Find where the given text appears and provide that cell's center as (x, y) coordinate. 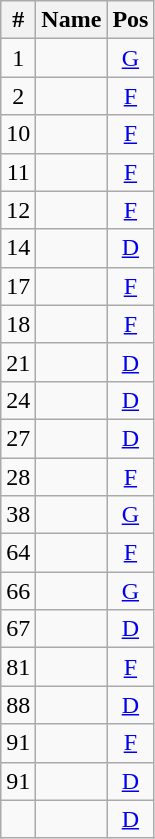
21 (18, 362)
38 (18, 515)
10 (18, 134)
28 (18, 477)
67 (18, 629)
Pos (130, 20)
66 (18, 591)
64 (18, 553)
2 (18, 96)
17 (18, 286)
88 (18, 705)
18 (18, 324)
11 (18, 172)
14 (18, 248)
# (18, 20)
1 (18, 58)
27 (18, 438)
81 (18, 667)
Name (72, 20)
12 (18, 210)
24 (18, 400)
